Return the (x, y) coordinate for the center point of the cell that contains the specified text.  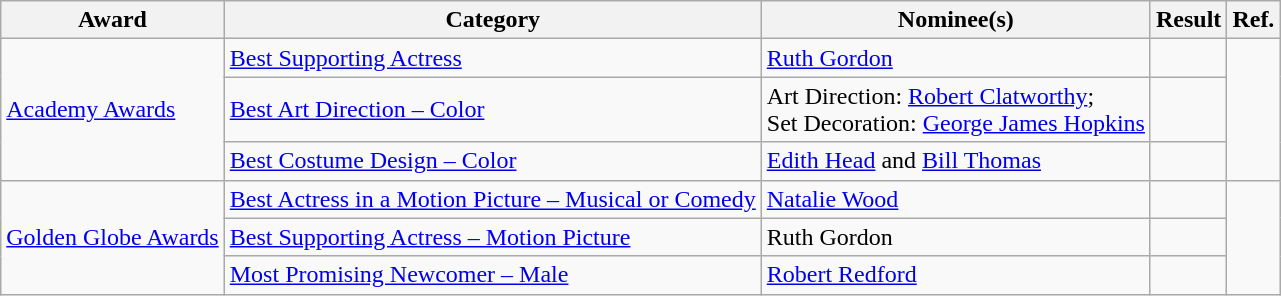
Most Promising Newcomer – Male (492, 275)
Category (492, 20)
Best Supporting Actress – Motion Picture (492, 237)
Best Costume Design – Color (492, 161)
Nominee(s) (956, 20)
Robert Redford (956, 275)
Best Art Direction – Color (492, 110)
Result (1188, 20)
Art Direction: Robert Clatworthy; Set Decoration: George James Hopkins (956, 110)
Best Supporting Actress (492, 58)
Ref. (1254, 20)
Award (113, 20)
Golden Globe Awards (113, 237)
Best Actress in a Motion Picture – Musical or Comedy (492, 199)
Natalie Wood (956, 199)
Academy Awards (113, 110)
Edith Head and Bill Thomas (956, 161)
